Return the [X, Y] coordinate for the center point of the cell that contains the specified text.  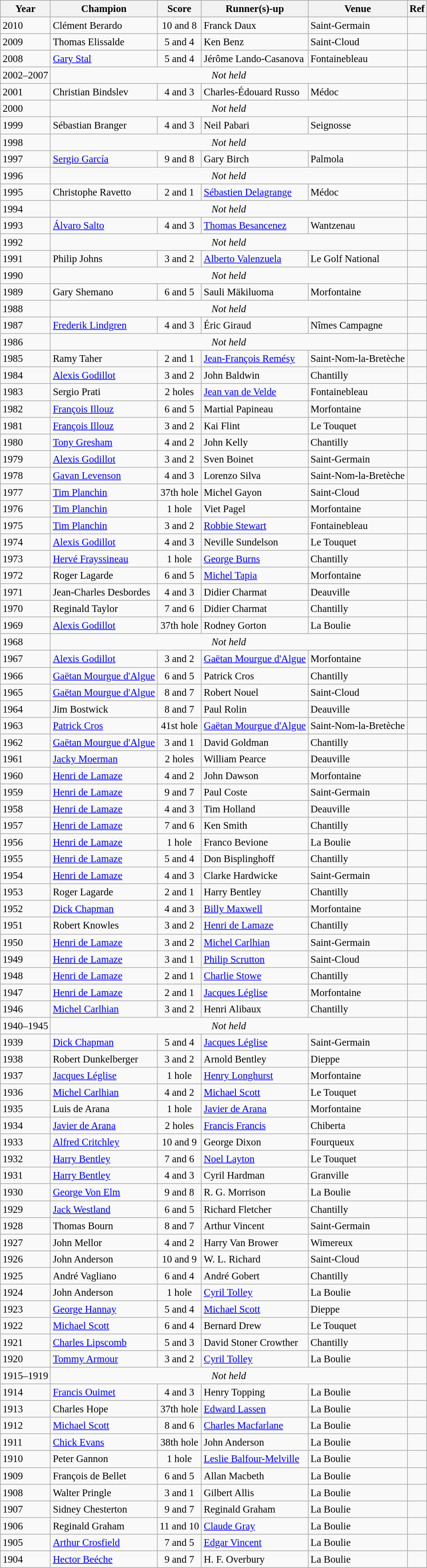
Francis Ouimet [104, 1392]
Franco Bevione [255, 843]
1996 [26, 176]
Richard Fletcher [255, 1209]
2001 [26, 92]
1985 [26, 359]
1937 [26, 1076]
1965 [26, 692]
1995 [26, 192]
1931 [26, 1176]
Gary Shemano [104, 292]
Robert Knowles [104, 926]
Billy Maxwell [255, 909]
Paul Rolin [255, 709]
Tim Holland [255, 809]
Philip Johns [104, 259]
Robert Dunkelberger [104, 1059]
1911 [26, 1443]
1933 [26, 1142]
1909 [26, 1476]
1981 [26, 426]
Jim Bostwick [104, 709]
André Vagliano [104, 1276]
10 and 8 [180, 26]
Arthur Vincent [255, 1226]
1923 [26, 1309]
1946 [26, 1009]
1990 [26, 275]
Wimereux [357, 1243]
1955 [26, 859]
1951 [26, 926]
1914 [26, 1392]
1913 [26, 1409]
Harry Van Brower [255, 1243]
1967 [26, 659]
Chiberta [357, 1126]
1906 [26, 1526]
1925 [26, 1276]
8 and 6 [180, 1426]
Claude Gray [255, 1526]
George Von Elm [104, 1192]
Alberto Valenzuela [255, 259]
Michel Tapia [255, 576]
1928 [26, 1226]
1920 [26, 1359]
Henry Topping [255, 1392]
1991 [26, 259]
1929 [26, 1209]
1940–1945 [26, 1026]
1983 [26, 392]
1966 [26, 676]
Sidney Chesterton [104, 1509]
1980 [26, 442]
1977 [26, 492]
Franck Daux [255, 26]
Score [180, 9]
1953 [26, 892]
W. L. Richard [255, 1259]
1960 [26, 776]
Luis de Arana [104, 1109]
David Stoner Crowther [255, 1342]
1932 [26, 1159]
1947 [26, 992]
1994 [26, 209]
Rodney Gorton [255, 626]
1935 [26, 1109]
1987 [26, 325]
1968 [26, 643]
1969 [26, 626]
Reginald Taylor [104, 609]
Viet Pagel [255, 509]
Edgar Vincent [255, 1543]
Chick Evans [104, 1443]
1961 [26, 759]
1963 [26, 725]
John Kelly [255, 442]
Sébastian Branger [104, 125]
Ken Benz [255, 42]
1975 [26, 525]
2000 [26, 109]
1998 [26, 142]
1954 [26, 876]
1922 [26, 1326]
Christian Bindslev [104, 92]
Allan Macbeth [255, 1476]
Hervé Frayssineau [104, 559]
Fourqueux [357, 1142]
Le Golf National [357, 259]
Runner(s)-up [255, 9]
1962 [26, 742]
1924 [26, 1293]
2002–2007 [26, 75]
1915–1919 [26, 1376]
Sergio García [104, 159]
Ref [417, 9]
1986 [26, 342]
Sven Boinet [255, 459]
1978 [26, 476]
Charles Lipscomb [104, 1342]
1959 [26, 792]
2009 [26, 42]
Clarke Hardwicke [255, 876]
Seignosse [357, 125]
Hector Beéche [104, 1559]
Jack Westland [104, 1209]
Don Bisplinghoff [255, 859]
H. F. Overbury [255, 1559]
Ramy Taher [104, 359]
John Baldwin [255, 376]
Frederik Lindgren [104, 325]
François de Bellet [104, 1476]
Thomas Elissalde [104, 42]
7 and 5 [180, 1543]
Palmola [357, 159]
Charlie Stowe [255, 976]
Álvaro Salto [104, 226]
1912 [26, 1426]
1904 [26, 1559]
Neville Sundelson [255, 542]
Francis Francis [255, 1126]
1982 [26, 409]
Jérôme Lando-Casanova [255, 59]
5 and 3 [180, 1342]
1974 [26, 542]
Sébastien Delagrange [255, 192]
1997 [26, 159]
Peter Gannon [104, 1459]
Sergio Prati [104, 392]
R. G. Morrison [255, 1192]
2008 [26, 59]
1979 [26, 459]
1993 [26, 226]
Champion [104, 9]
1956 [26, 843]
Sauli Mäkiluoma [255, 292]
Thomas Bourn [104, 1226]
41st hole [180, 725]
1992 [26, 242]
Edward Lassen [255, 1409]
Year [26, 9]
Robbie Stewart [255, 525]
Nîmes Campagne [357, 325]
1939 [26, 1043]
Clément Berardo [104, 26]
1927 [26, 1243]
William Pearce [255, 759]
1934 [26, 1126]
Charles Macfarlane [255, 1426]
Kai Flint [255, 426]
Charles-Édouard Russo [255, 92]
1958 [26, 809]
1950 [26, 942]
Michel Gayon [255, 492]
1905 [26, 1543]
Gary Birch [255, 159]
Paul Coste [255, 792]
Ken Smith [255, 826]
1957 [26, 826]
Henry Longhurst [255, 1076]
George Burns [255, 559]
George Hannay [104, 1309]
Tommy Armour [104, 1359]
Henri Alibaux [255, 1009]
Jean-François Remésy [255, 359]
2010 [26, 26]
1971 [26, 592]
Tony Gresham [104, 442]
Gilbert Allis [255, 1493]
1973 [26, 559]
Jean van de Velde [255, 392]
Wantzenau [357, 226]
1930 [26, 1192]
Gavan Levenson [104, 476]
Jacky Moerman [104, 759]
Neil Pabari [255, 125]
Cyril Hardman [255, 1176]
John Mellor [104, 1243]
John Dawson [255, 776]
1970 [26, 609]
Lorenzo Silva [255, 476]
1936 [26, 1093]
1984 [26, 376]
Christophe Ravetto [104, 192]
1907 [26, 1509]
1976 [26, 509]
David Goldman [255, 742]
Walter Pringle [104, 1493]
1989 [26, 292]
Arnold Bentley [255, 1059]
Venue [357, 9]
Granville [357, 1176]
1908 [26, 1493]
1972 [26, 576]
1938 [26, 1059]
André Gobert [255, 1276]
1910 [26, 1459]
Martial Papineau [255, 409]
George Dixon [255, 1142]
1949 [26, 959]
Robert Nouel [255, 692]
1999 [26, 125]
1948 [26, 976]
1952 [26, 909]
11 and 10 [180, 1526]
Jean-Charles Desbordes [104, 592]
Bernard Drew [255, 1326]
1921 [26, 1342]
Arthur Crosfield [104, 1543]
1926 [26, 1259]
Philip Scrutton [255, 959]
1988 [26, 309]
38th hole [180, 1443]
1964 [26, 709]
Leslie Balfour-Melville [255, 1459]
Thomas Besancenez [255, 226]
Noel Layton [255, 1159]
Gary Stal [104, 59]
Alfred Critchley [104, 1142]
Charles Hope [104, 1409]
Éric Giraud [255, 325]
